Provide the [x, y] coordinate of the cell's center where the given text is located.  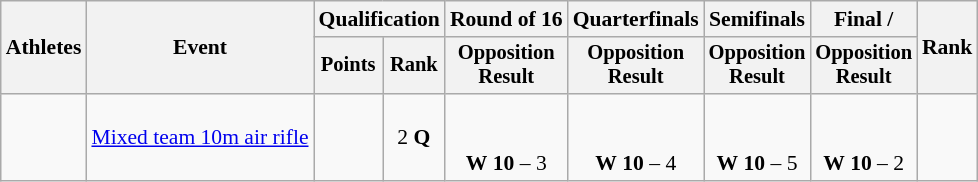
Quarterfinals [636, 19]
Athletes [44, 48]
Qualification [380, 19]
Mixed team 10m air rifle [200, 138]
W 10 – 4 [636, 138]
W 10 – 3 [506, 138]
W 10 – 2 [864, 138]
Final / [864, 19]
W 10 – 5 [758, 138]
Event [200, 48]
Points [348, 66]
2 Q [414, 138]
Round of 16 [506, 19]
Semifinals [758, 19]
